Find where the given text appears and provide that cell's center as (x, y) coordinate. 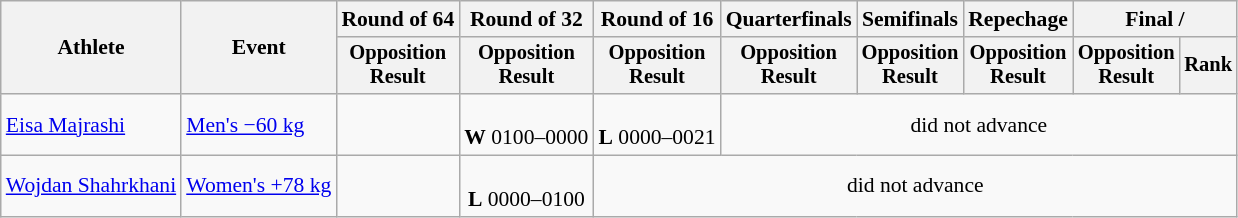
Quarterfinals (789, 19)
Athlete (91, 48)
Semifinals (910, 19)
Wojdan Shahrkhani (91, 186)
Round of 32 (526, 19)
W 0100–0000 (526, 124)
Round of 16 (656, 19)
Eisa Majrashi (91, 124)
Repechage (1018, 19)
Rank (1208, 66)
L 0000–0021 (656, 124)
Event (258, 48)
Final / (1155, 19)
Women's +78 kg (258, 186)
Round of 64 (398, 19)
Men's −60 kg (258, 124)
L 0000–0100 (526, 186)
